Identify which cell holds the provided text, then report its [x, y] central coordinate. 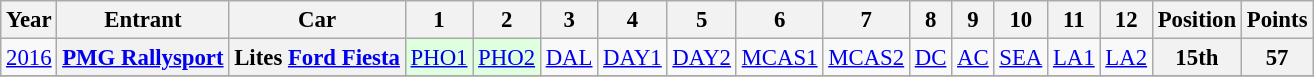
Lites Ford Fiesta [317, 58]
Points [1276, 20]
Year [29, 20]
Car [317, 20]
Entrant [143, 20]
3 [568, 20]
DAL [568, 58]
LA1 [1074, 58]
AC [973, 58]
PMG Rallysport [143, 58]
9 [973, 20]
DAY2 [702, 58]
PHO2 [507, 58]
12 [1126, 20]
2 [507, 20]
DC [930, 58]
SEA [1021, 58]
15th [1196, 58]
6 [780, 20]
MCAS1 [780, 58]
PHO1 [439, 58]
10 [1021, 20]
5 [702, 20]
LA2 [1126, 58]
DAY1 [632, 58]
7 [866, 20]
MCAS2 [866, 58]
8 [930, 20]
11 [1074, 20]
57 [1276, 58]
4 [632, 20]
Position [1196, 20]
1 [439, 20]
2016 [29, 58]
